Return (X, Y) of the center of cell containing provided text 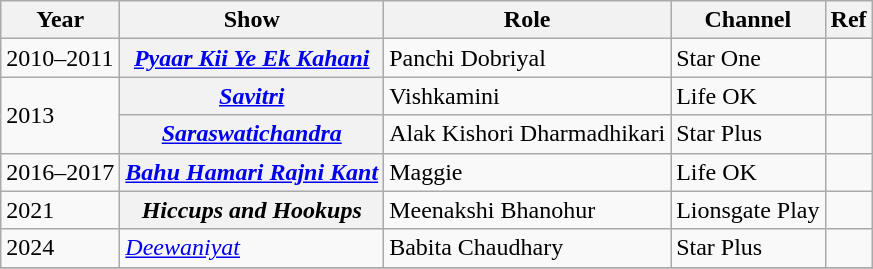
Panchi Dobriyal (528, 58)
2010–2011 (60, 58)
2013 (60, 115)
Babita Chaudhary (528, 248)
2024 (60, 248)
Alak Kishori Dharmadhikari (528, 134)
2016–2017 (60, 172)
Hiccups and Hookups (252, 210)
Bahu Hamari Rajni Kant (252, 172)
2021 (60, 210)
Saraswatichandra (252, 134)
Show (252, 20)
Channel (748, 20)
Lionsgate Play (748, 210)
Role (528, 20)
Maggie (528, 172)
Pyaar Kii Ye Ek Kahani (252, 58)
Savitri (252, 96)
Year (60, 20)
Deewaniyat (252, 248)
Ref (848, 20)
Star One (748, 58)
Meenakshi Bhanohur (528, 210)
Vishkamini (528, 96)
